Extract the [X, Y] coordinate from the center of the cell holding the provided text.  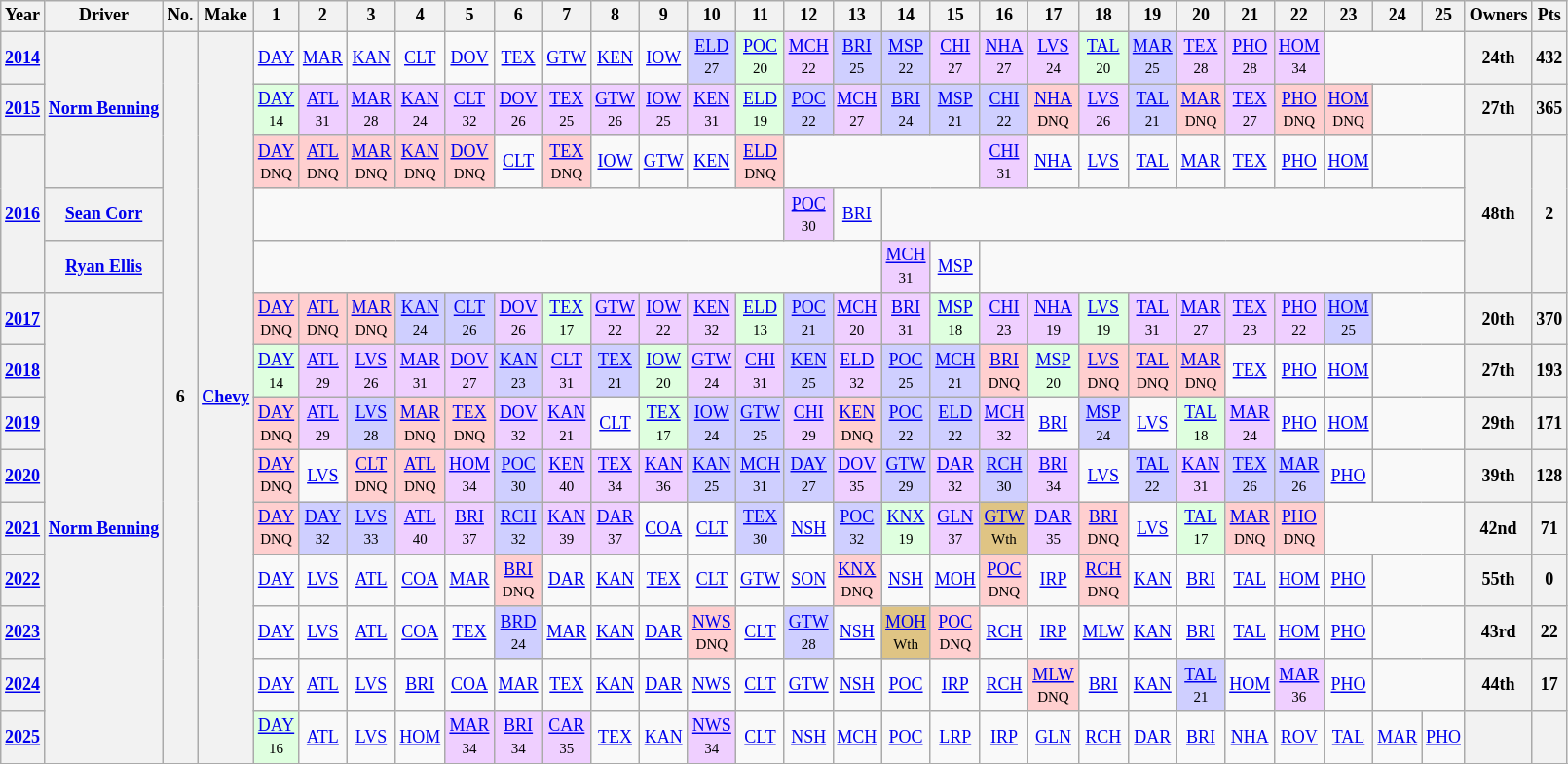
IOW24 [712, 424]
IOW25 [663, 110]
18 [1102, 16]
43rd [1498, 632]
25 [1443, 16]
24 [1398, 16]
KAN31 [1201, 476]
NHADNQ [1054, 110]
BRI24 [906, 110]
KEN40 [567, 476]
Driver [103, 16]
ATL40 [421, 528]
KEN31 [712, 110]
2014 [23, 57]
4 [421, 16]
MLWDNQ [1054, 685]
19 [1152, 16]
RCHDNQ [1102, 581]
DOVDNQ [469, 162]
MCH [857, 738]
DOV27 [469, 371]
TAL20 [1102, 57]
21 [1251, 16]
TAL22 [1152, 476]
RCH32 [518, 528]
193 [1549, 371]
HOMDNQ [1348, 110]
15 [954, 16]
BRI37 [469, 528]
ELD32 [857, 371]
0 [1549, 581]
CHI23 [1004, 319]
CLT31 [567, 371]
KANDNQ [421, 162]
KAN21 [567, 424]
NWS34 [712, 738]
DAR32 [954, 476]
TEX21 [616, 371]
CAR35 [567, 738]
Sean Corr [103, 214]
CLT26 [469, 319]
NWSDNQ [712, 632]
GLN [1054, 738]
20 [1201, 16]
ATL31 [323, 110]
BRD24 [518, 632]
2018 [23, 371]
13 [857, 16]
2015 [23, 110]
NHA27 [1004, 57]
42nd [1498, 528]
14 [906, 16]
TEX28 [1201, 57]
12 [808, 16]
TEX26 [1251, 476]
ELDDNQ [761, 162]
KNX19 [906, 528]
48th [1498, 214]
MAR28 [371, 110]
PHO22 [1299, 319]
LVS33 [371, 528]
16 [1004, 16]
DAY27 [808, 476]
171 [1549, 424]
3 [371, 16]
POC32 [857, 528]
TAL17 [1201, 528]
365 [1549, 110]
GTW26 [616, 110]
Owners [1498, 16]
23 [1348, 16]
DAR37 [616, 528]
TEX34 [616, 476]
LVS19 [1102, 319]
TEX30 [761, 528]
MCH32 [1004, 424]
MAR36 [1299, 685]
KENDNQ [857, 424]
2016 [23, 214]
MAR24 [1251, 424]
TEX25 [567, 110]
2025 [23, 738]
KNXDNQ [857, 581]
TEX27 [1251, 110]
KEN32 [712, 319]
2022 [23, 581]
LVSDNQ [1102, 371]
2019 [23, 424]
KAN39 [567, 528]
HOM25 [1348, 319]
MLW [1102, 632]
9 [663, 16]
PHO28 [1251, 57]
No. [181, 16]
NHA19 [1054, 319]
ROV [1299, 738]
2023 [23, 632]
ELD13 [761, 319]
39th [1498, 476]
370 [1549, 319]
CHI29 [808, 424]
Year [23, 16]
TALDNQ [1152, 371]
7 [567, 16]
KAN25 [712, 476]
MSP [954, 267]
29th [1498, 424]
KAN23 [518, 371]
SON [808, 581]
KAN36 [663, 476]
MSP24 [1102, 424]
TAL18 [1201, 424]
ELD19 [761, 110]
8 [616, 16]
POC21 [808, 319]
Chevy [226, 398]
2021 [23, 528]
GTW24 [712, 371]
MSP20 [1054, 371]
ELD22 [954, 424]
10 [712, 16]
CLTDNQ [371, 476]
MSP22 [906, 57]
DAY16 [276, 738]
POC20 [761, 57]
DOV35 [857, 476]
128 [1549, 476]
MCH21 [954, 371]
BRI31 [906, 319]
55th [1498, 581]
5 [469, 16]
GLN37 [954, 528]
MAR27 [1201, 319]
RCH30 [1004, 476]
2020 [23, 476]
71 [1549, 528]
1 [276, 16]
Ryan Ellis [103, 267]
MOHWth [906, 632]
LRP [954, 738]
MAR26 [1299, 476]
POC25 [906, 371]
MAR25 [1152, 57]
432 [1549, 57]
IOW20 [663, 371]
DOV [469, 57]
DAY32 [323, 528]
2024 [23, 685]
MAR31 [421, 371]
Make [226, 16]
2017 [23, 319]
MAR34 [469, 738]
GTWWth [1004, 528]
IOW22 [663, 319]
CLT32 [469, 110]
MOH [954, 581]
DAR35 [1054, 528]
MSP21 [954, 110]
DOV32 [518, 424]
TAL31 [1152, 319]
GTW22 [616, 319]
44th [1498, 685]
ELD27 [712, 57]
LVS28 [371, 424]
20th [1498, 319]
NWS [712, 685]
KEN25 [808, 371]
BRI25 [857, 57]
TEX23 [1251, 319]
LVS24 [1054, 57]
CHI27 [954, 57]
MCH22 [808, 57]
CHI22 [1004, 110]
MCH20 [857, 319]
GTW28 [808, 632]
24th [1498, 57]
MSP18 [954, 319]
GTW29 [906, 476]
11 [761, 16]
Pts [1549, 16]
GTW25 [761, 424]
MCH27 [857, 110]
